Scan for the cell matching the given text and deliver its [x, y] coordinate at center. 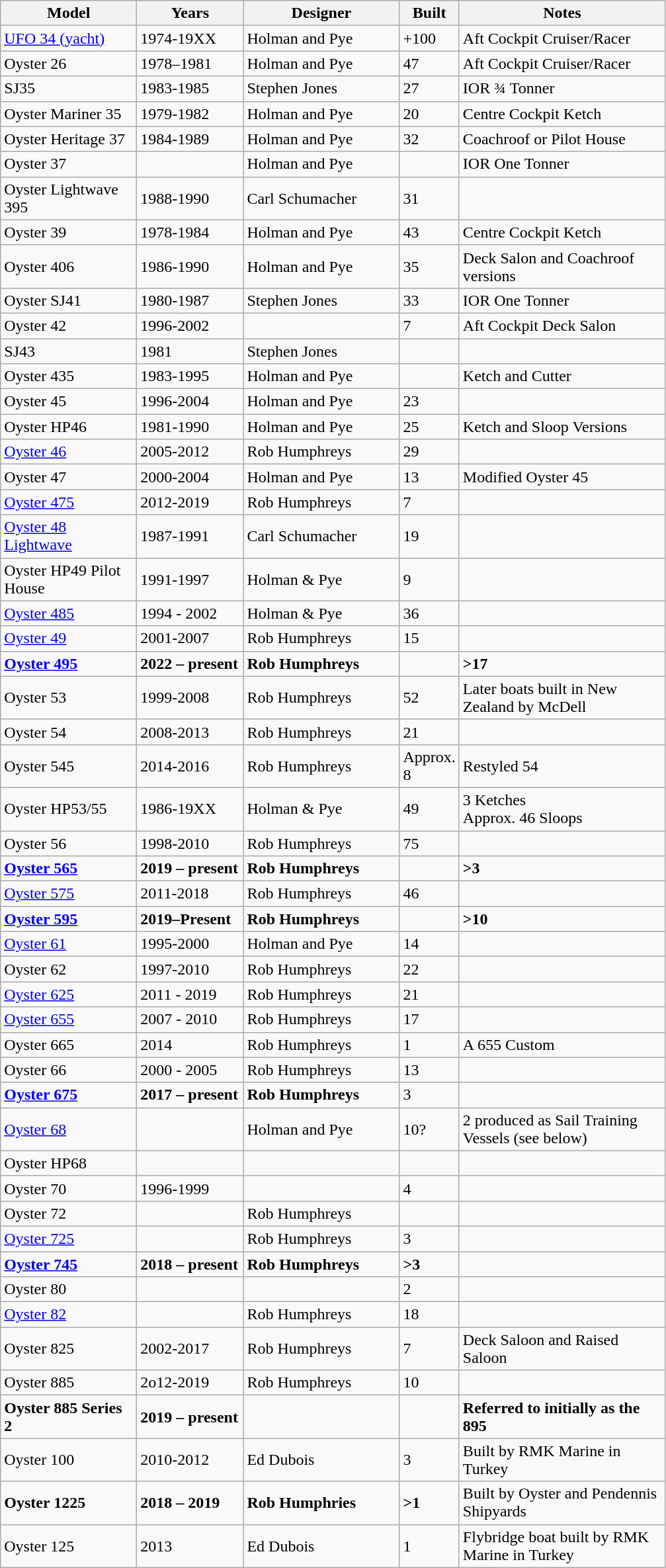
47 [429, 64]
Oyster 485 [69, 613]
Referred to initially as the 895 [562, 1417]
49 [429, 808]
Oyster HP46 [69, 427]
1986-1990 [190, 266]
2014 [190, 1045]
2019–Present [190, 919]
1999-2008 [190, 697]
Ketch and Cutter [562, 376]
Oyster 665 [69, 1045]
2000-2004 [190, 477]
Oyster Mariner 35 [69, 114]
43 [429, 232]
Built by RMK Marine in Turkey [562, 1459]
1974-19XX [190, 38]
2008-2013 [190, 732]
1980-1987 [190, 300]
31 [429, 198]
Built [429, 13]
2014-2016 [190, 766]
>17 [562, 664]
1981-1990 [190, 427]
>1 [429, 1503]
3 KetchesApprox. 46 Sloops [562, 808]
1978–1981 [190, 64]
14 [429, 944]
2011-2018 [190, 894]
Oyster 68 [69, 1129]
2013 [190, 1546]
Oyster 595 [69, 919]
Approx. 8 [429, 766]
Years [190, 13]
2017 – present [190, 1095]
Oyster 825 [69, 1348]
A 655 Custom [562, 1045]
Oyster 61 [69, 944]
2022 – present [190, 664]
20 [429, 114]
18 [429, 1315]
2018 – 2019 [190, 1503]
Oyster 675 [69, 1095]
Oyster 100 [69, 1459]
1998-2010 [190, 844]
1986-19XX [190, 808]
52 [429, 697]
46 [429, 894]
Oyster 26 [69, 64]
Oyster 46 [69, 452]
2005-2012 [190, 452]
10 [429, 1383]
IOR ¾ Tonner [562, 89]
Model [69, 13]
Oyster 49 [69, 638]
SJ43 [69, 351]
Oyster 745 [69, 1264]
2 [429, 1289]
Oyster Lightwave 395 [69, 198]
Oyster 48 Lightwave [69, 536]
4 [429, 1188]
SJ35 [69, 89]
2o12-2019 [190, 1383]
UFO 34 (yacht) [69, 38]
29 [429, 452]
Designer [321, 13]
2011 - 2019 [190, 994]
32 [429, 139]
Built by Oyster and Pendennis Shipyards [562, 1503]
1984-1989 [190, 139]
19 [429, 536]
9 [429, 580]
Oyster 885 Series 2 [69, 1417]
Oyster 42 [69, 326]
Oyster 56 [69, 844]
Oyster 66 [69, 1070]
Oyster 80 [69, 1289]
15 [429, 638]
Flybridge boat built by RMK Marine in Turkey [562, 1546]
Oyster HP49 Pilot House [69, 580]
Oyster 435 [69, 376]
Oyster 54 [69, 732]
Later boats built in New Zealand by McDell [562, 697]
Oyster 62 [69, 969]
10? [429, 1129]
1978-1984 [190, 232]
25 [429, 427]
33 [429, 300]
Ketch and Sloop Versions [562, 427]
Coachroof or Pilot House [562, 139]
2002-2017 [190, 1348]
22 [429, 969]
1994 - 2002 [190, 613]
1979-1982 [190, 114]
Oyster 725 [69, 1239]
Modified Oyster 45 [562, 477]
Oyster 39 [69, 232]
Oyster 72 [69, 1213]
Oyster 545 [69, 766]
1981 [190, 351]
2001-2007 [190, 638]
Oyster 475 [69, 502]
Oyster 406 [69, 266]
2012-2019 [190, 502]
Restyled 54 [562, 766]
Oyster 82 [69, 1315]
Oyster 53 [69, 697]
Oyster 47 [69, 477]
1991-1997 [190, 580]
Oyster 575 [69, 894]
Rob Humphries [321, 1503]
17 [429, 1020]
Aft Cockpit Deck Salon [562, 326]
1988-1990 [190, 198]
1983-1995 [190, 376]
35 [429, 266]
Oyster 885 [69, 1383]
Oyster 125 [69, 1546]
+100 [429, 38]
2000 - 2005 [190, 1070]
1996-1999 [190, 1188]
Oyster 45 [69, 402]
Oyster HP53/55 [69, 808]
75 [429, 844]
Oyster HP68 [69, 1163]
1987-1991 [190, 536]
2010-2012 [190, 1459]
1996-2002 [190, 326]
2 produced as Sail Training Vessels (see below) [562, 1129]
1995-2000 [190, 944]
Oyster 655 [69, 1020]
Oyster 565 [69, 869]
Deck Saloon and Raised Saloon [562, 1348]
1996-2004 [190, 402]
2018 – present [190, 1264]
1997-2010 [190, 969]
27 [429, 89]
23 [429, 402]
>10 [562, 919]
Oyster SJ41 [69, 300]
2007 - 2010 [190, 1020]
Oyster Heritage 37 [69, 139]
Oyster 495 [69, 664]
Oyster 625 [69, 994]
Deck Salon and Coachroof versions [562, 266]
Notes [562, 13]
Oyster 37 [69, 164]
Oyster 70 [69, 1188]
Oyster 1225 [69, 1503]
36 [429, 613]
1983-1985 [190, 89]
